Scan for the cell matching the given text and deliver its [x, y] coordinate at center. 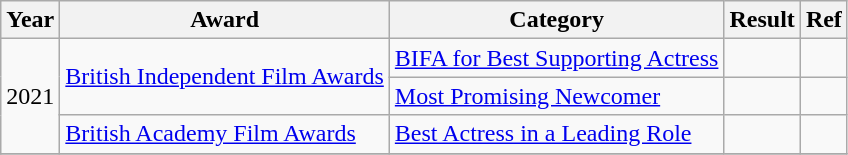
Year [30, 20]
Ref [824, 20]
Award [225, 20]
2021 [30, 96]
Category [556, 20]
Most Promising Newcomer [556, 96]
British Academy Film Awards [225, 134]
Best Actress in a Leading Role [556, 134]
Result [762, 20]
BIFA for Best Supporting Actress [556, 58]
British Independent Film Awards [225, 77]
